Extract the (x, y) coordinate from the center of the cell holding the provided text.  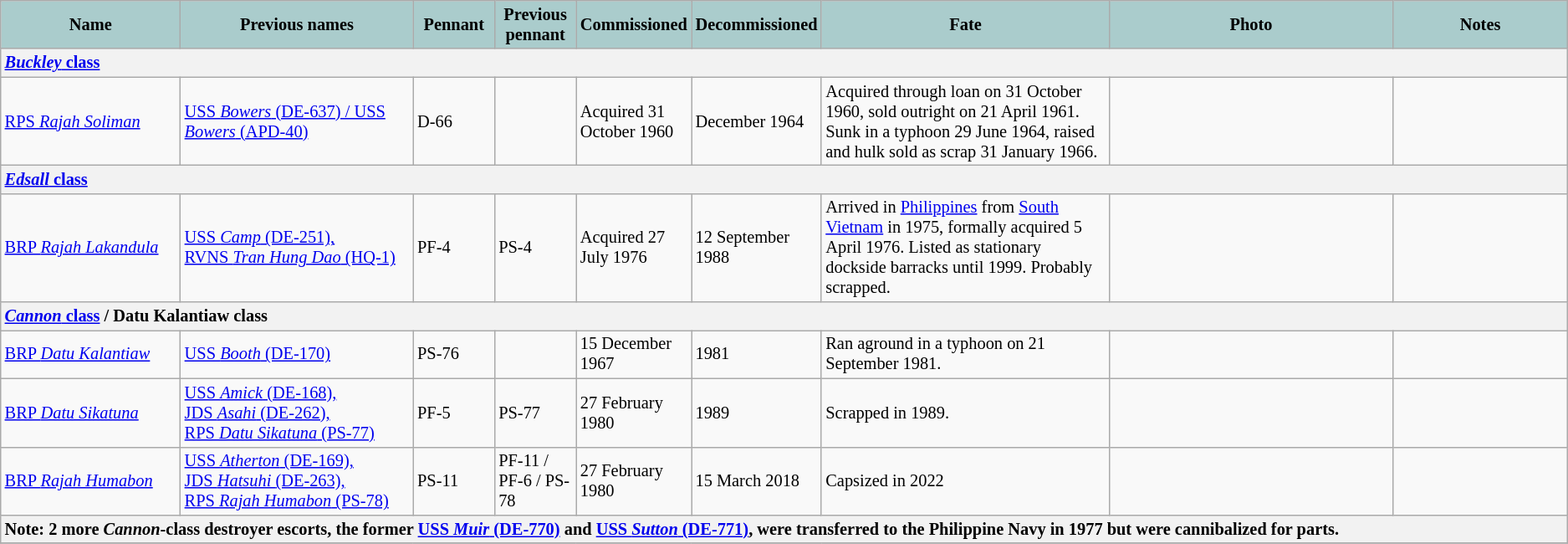
Buckley class (784, 63)
USS Amick (DE-168),JDS Asahi (DE-262),RPS Datu Sikatuna (PS-77) (297, 413)
Capsized in 2022 (965, 481)
USS Camp (DE-251),RVNS Tran Hung Dao (HQ-1) (297, 248)
Commissioned (634, 24)
PS-4 (535, 248)
Fate (965, 24)
PS-11 (453, 481)
PF-11 / PF-6 / PS-78 (535, 481)
Notes (1480, 24)
1981 (757, 354)
Acquired 27 July 1976 (634, 248)
Photo (1251, 24)
USS Atherton (DE-169),JDS Hatsuhi (DE-263),RPS Rajah Humabon (PS-78) (297, 481)
BRP Datu Kalantiaw (90, 354)
Previous names (297, 24)
USS Bowers (DE-637) / USS Bowers (APD-40) (297, 121)
Pennant (453, 24)
December 1964 (757, 121)
PS-77 (535, 413)
15 December 1967 (634, 354)
BRP Rajah Lakandula (90, 248)
Acquired 31 October 1960 (634, 121)
Edsall class (784, 179)
12 September 1988 (757, 248)
Decommissioned (757, 24)
1989 (757, 413)
BRP Rajah Humabon (90, 481)
PF-4 (453, 248)
Previous pennant (535, 24)
USS Booth (DE-170) (297, 354)
PS-76 (453, 354)
Ran aground in a typhoon on 21 September 1981. (965, 354)
D-66 (453, 121)
Cannon class / Datu Kalantiaw class (784, 316)
Name (90, 24)
PF-5 (453, 413)
15 March 2018 (757, 481)
Scrapped in 1989. (965, 413)
BRP Datu Sikatuna (90, 413)
RPS Rajah Soliman (90, 121)
